Pinpoint the cell where the given text exists, returning its [x, y] midpoint coordinate. 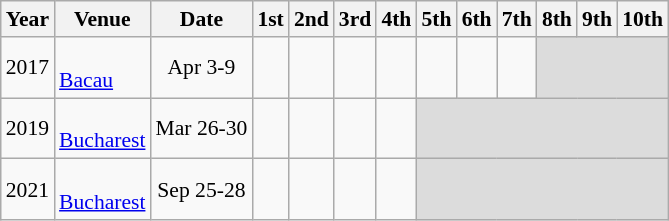
8th [557, 19]
Date [201, 19]
Bacau [102, 68]
Venue [102, 19]
5th [436, 19]
Mar 26-30 [201, 128]
Apr 3-9 [201, 68]
4th [396, 19]
Year [28, 19]
2019 [28, 128]
2017 [28, 68]
9th [597, 19]
2nd [312, 19]
10th [642, 19]
6th [477, 19]
Sep 25-28 [201, 190]
3rd [356, 19]
7th [517, 19]
2021 [28, 190]
1st [270, 19]
